Provide the [X, Y] coordinate of the cell's center where the given text is located.  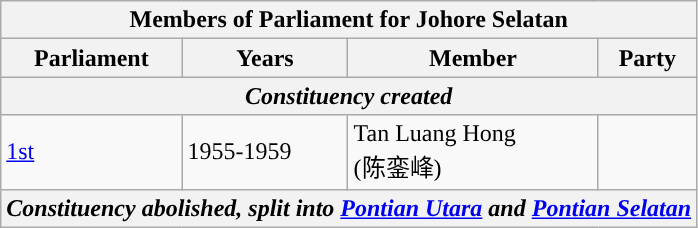
Party [648, 58]
Member [473, 58]
1st [92, 152]
Tan Luang Hong (陈銮峰) [473, 152]
Constituency created [349, 96]
Years [265, 58]
Members of Parliament for Johore Selatan [349, 20]
Constituency abolished, split into Pontian Utara and Pontian Selatan [349, 208]
1955-1959 [265, 152]
Parliament [92, 58]
